For the text-containing cell, return its midpoint in (x, y) coordinate format. 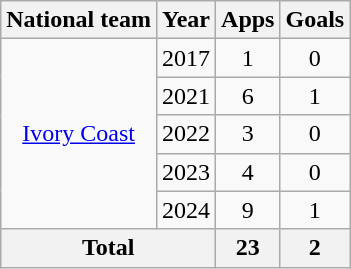
2 (315, 248)
2023 (186, 172)
23 (248, 248)
2024 (186, 210)
Goals (315, 20)
2022 (186, 134)
Year (186, 20)
3 (248, 134)
4 (248, 172)
2021 (186, 96)
2017 (186, 58)
Ivory Coast (79, 134)
Total (108, 248)
Apps (248, 20)
National team (79, 20)
6 (248, 96)
9 (248, 210)
